Determine the (X, Y) coordinate at the center of the cell enclosing the given text.  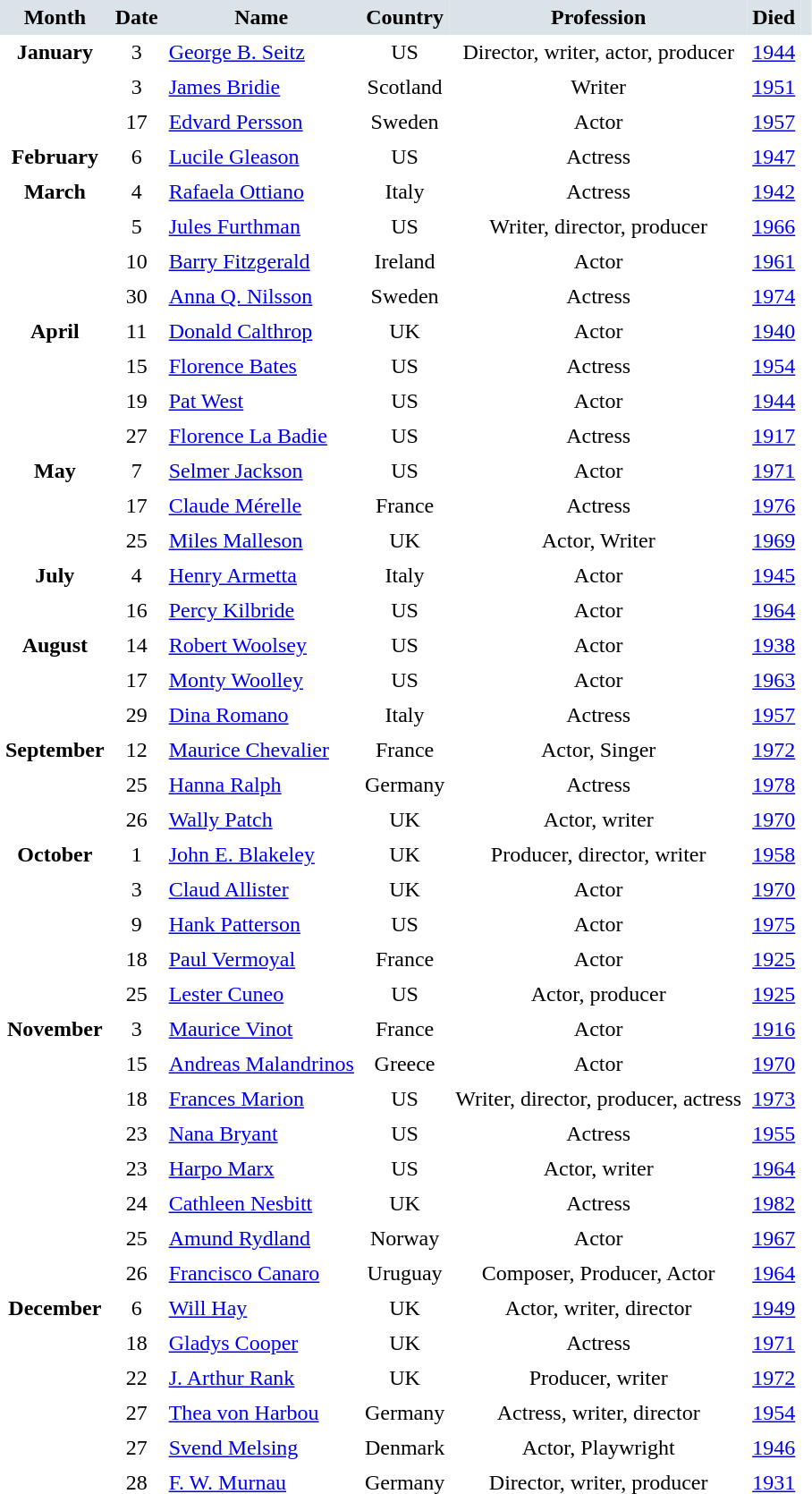
Director, writer, actor, producer (598, 52)
Henry Armetta (261, 576)
22 (137, 1378)
Harpo Marx (261, 1168)
Francisco Canaro (261, 1274)
1 (137, 855)
October (55, 925)
1942 (774, 191)
August (55, 680)
16 (137, 610)
Percy Kilbride (261, 610)
Composer, Producer, Actor (598, 1274)
1945 (774, 576)
1961 (774, 261)
11 (137, 331)
Producer, director, writer (598, 855)
Uruguay (404, 1274)
Frances Marion (261, 1099)
Producer, writer (598, 1378)
1976 (774, 506)
Name (261, 18)
Pat West (261, 401)
1949 (774, 1308)
Jules Furthman (261, 227)
Gladys Cooper (261, 1344)
Writer, director, producer, actress (598, 1099)
Profession (598, 18)
Selmer Jackson (261, 471)
1969 (774, 540)
Actor, Playwright (598, 1447)
Florence Bates (261, 367)
1940 (774, 331)
April (55, 384)
1963 (774, 680)
Monty Woolley (261, 680)
Writer, director, producer (598, 227)
Edvard Persson (261, 122)
Date (137, 18)
Denmark (404, 1447)
Actress, writer, director (598, 1413)
1975 (774, 925)
1916 (774, 1029)
January (55, 88)
George B. Seitz (261, 52)
Florence La Badie (261, 437)
Barry Fitzgerald (261, 261)
9 (137, 925)
Wally Patch (261, 819)
7 (137, 471)
Norway (404, 1238)
Claude Mérelle (261, 506)
1958 (774, 855)
March (55, 244)
1951 (774, 88)
1917 (774, 437)
Hanna Ralph (261, 785)
Maurice Vinot (261, 1029)
Robert Woolsey (261, 646)
Month (55, 18)
1974 (774, 297)
Hank Patterson (261, 925)
10 (137, 261)
Dina Romano (261, 716)
Actor, producer (598, 995)
Amund Rydland (261, 1238)
12 (137, 750)
Rafaela Ottiano (261, 191)
30 (137, 297)
1966 (774, 227)
1973 (774, 1099)
5 (137, 227)
Svend Melsing (261, 1447)
1946 (774, 1447)
24 (137, 1204)
Actor, Singer (598, 750)
September (55, 785)
James Bridie (261, 88)
November (55, 1151)
Thea von Harbou (261, 1413)
1955 (774, 1134)
Actor, writer, director (598, 1308)
Writer (598, 88)
1947 (774, 157)
14 (137, 646)
Lester Cuneo (261, 995)
1982 (774, 1204)
29 (137, 716)
Anna Q. Nilsson (261, 297)
Actor, Writer (598, 540)
Andreas Malandrinos (261, 1065)
Paul Vermoyal (261, 959)
Will Hay (261, 1308)
1967 (774, 1238)
19 (137, 401)
1938 (774, 646)
John E. Blakeley (261, 855)
Country (404, 18)
Ireland (404, 261)
Cathleen Nesbitt (261, 1204)
Lucile Gleason (261, 157)
J. Arthur Rank (261, 1378)
February (55, 157)
1978 (774, 785)
Scotland (404, 88)
Died (774, 18)
Donald Calthrop (261, 331)
Claud Allister (261, 889)
Maurice Chevalier (261, 750)
Nana Bryant (261, 1134)
Miles Malleson (261, 540)
Greece (404, 1065)
July (55, 593)
May (55, 506)
